Extract the [X, Y] coordinate from the center of the cell holding the provided text.  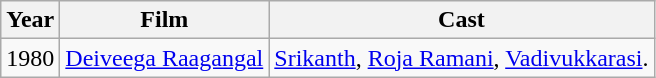
Cast [462, 20]
Srikanth, Roja Ramani, Vadivukkarasi. [462, 58]
1980 [30, 58]
Deiveega Raagangal [164, 58]
Year [30, 20]
Film [164, 20]
